Extract the (X, Y) coordinate from the center of the cell holding the provided text.  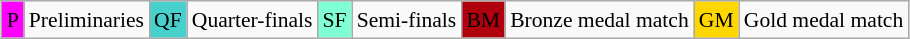
BM (483, 20)
Preliminaries (86, 20)
GM (716, 20)
Gold medal match (824, 20)
SF (335, 20)
Bronze medal match (600, 20)
Quarter-finals (252, 20)
Semi-finals (407, 20)
QF (168, 20)
P (13, 20)
